Locate the cell with the specified text and output its (X, Y) center coordinate. 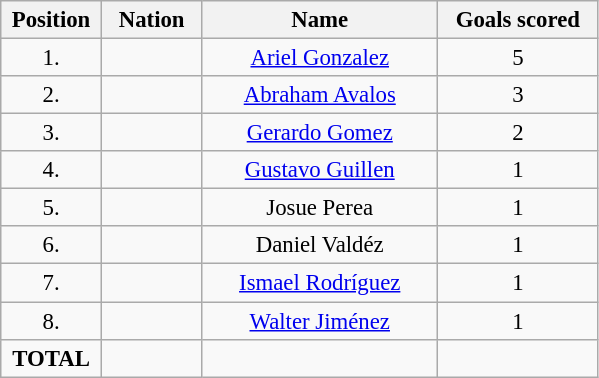
5. (52, 208)
TOTAL (52, 358)
3 (518, 95)
Nation (152, 20)
7. (52, 283)
5 (518, 58)
2 (518, 133)
Ismael Rodríguez (320, 283)
4. (52, 170)
Gerardo Gomez (320, 133)
Goals scored (518, 20)
6. (52, 245)
2. (52, 95)
3. (52, 133)
1. (52, 58)
Walter Jiménez (320, 321)
Name (320, 20)
Position (52, 20)
Ariel Gonzalez (320, 58)
Gustavo Guillen (320, 170)
8. (52, 321)
Josue Perea (320, 208)
Abraham Avalos (320, 95)
Daniel Valdéz (320, 245)
